Pinpoint the cell where the given text exists, returning its (X, Y) midpoint coordinate. 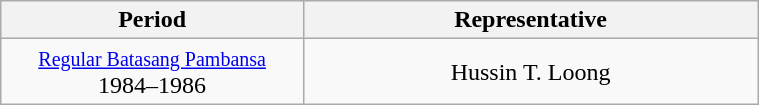
Hussin T. Loong (530, 72)
Regular Batasang Pambansa1984–1986 (152, 72)
Representative (530, 20)
Period (152, 20)
